Return (x, y) of the center of cell containing provided text 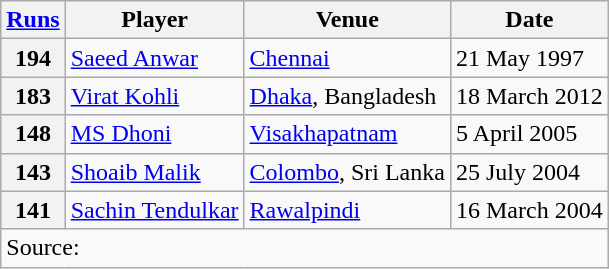
Dhaka, Bangladesh (347, 96)
148 (33, 134)
Chennai (347, 58)
25 July 2004 (529, 172)
5 April 2005 (529, 134)
Runs (33, 20)
183 (33, 96)
Shoaib Malik (154, 172)
Saeed Anwar (154, 58)
Player (154, 20)
143 (33, 172)
Virat Kohli (154, 96)
194 (33, 58)
Source: (304, 248)
Rawalpindi (347, 210)
Visakhapatnam (347, 134)
Colombo, Sri Lanka (347, 172)
16 March 2004 (529, 210)
Venue (347, 20)
Sachin Tendulkar (154, 210)
MS Dhoni (154, 134)
18 March 2012 (529, 96)
Date (529, 20)
21 May 1997 (529, 58)
141 (33, 210)
